Return the [X, Y] coordinate for the center point of the cell that contains the specified text.  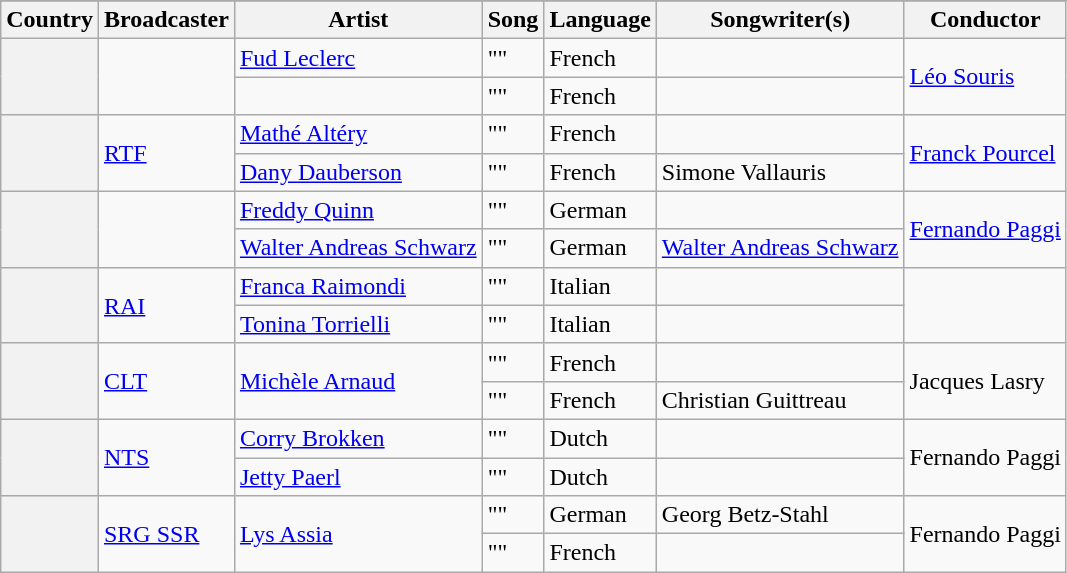
Conductor [985, 20]
NTS [166, 457]
Tonina Torrielli [358, 324]
Christian Guittreau [780, 400]
Songwriter(s) [780, 20]
Fud Leclerc [358, 58]
Country [50, 20]
Jetty Paerl [358, 477]
Léo Souris [985, 77]
Artist [358, 20]
Dany Dauberson [358, 172]
SRG SSR [166, 534]
Simone Vallauris [780, 172]
Lys Assia [358, 534]
Language [600, 20]
Corry Brokken [358, 438]
Song [513, 20]
CLT [166, 381]
Michèle Arnaud [358, 381]
Jacques Lasry [985, 381]
Freddy Quinn [358, 210]
Mathé Altéry [358, 134]
Franck Pourcel [985, 153]
Franca Raimondi [358, 286]
Broadcaster [166, 20]
Georg Betz-Stahl [780, 515]
RTF [166, 153]
RAI [166, 305]
